Search for the cell housing the specified text and yield its (X, Y) center coordinate. 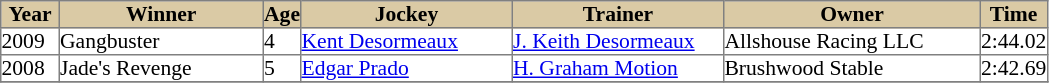
2:42.69 (1014, 68)
Gangbuster (161, 42)
4 (282, 42)
Kent Desormeaux (407, 42)
Brushwood Stable (852, 68)
2009 (30, 42)
Allshouse Racing LLC (852, 42)
H. Graham Motion (618, 68)
Jockey (407, 14)
J. Keith Desormeaux (618, 42)
Edgar Prado (407, 68)
2:44.02 (1014, 42)
Owner (852, 14)
5 (282, 68)
Trainer (618, 14)
Jade's Revenge (161, 68)
2008 (30, 68)
Year (30, 14)
Time (1014, 14)
Age (282, 14)
Winner (161, 14)
